Identify which cell holds the provided text, then report its (x, y) central coordinate. 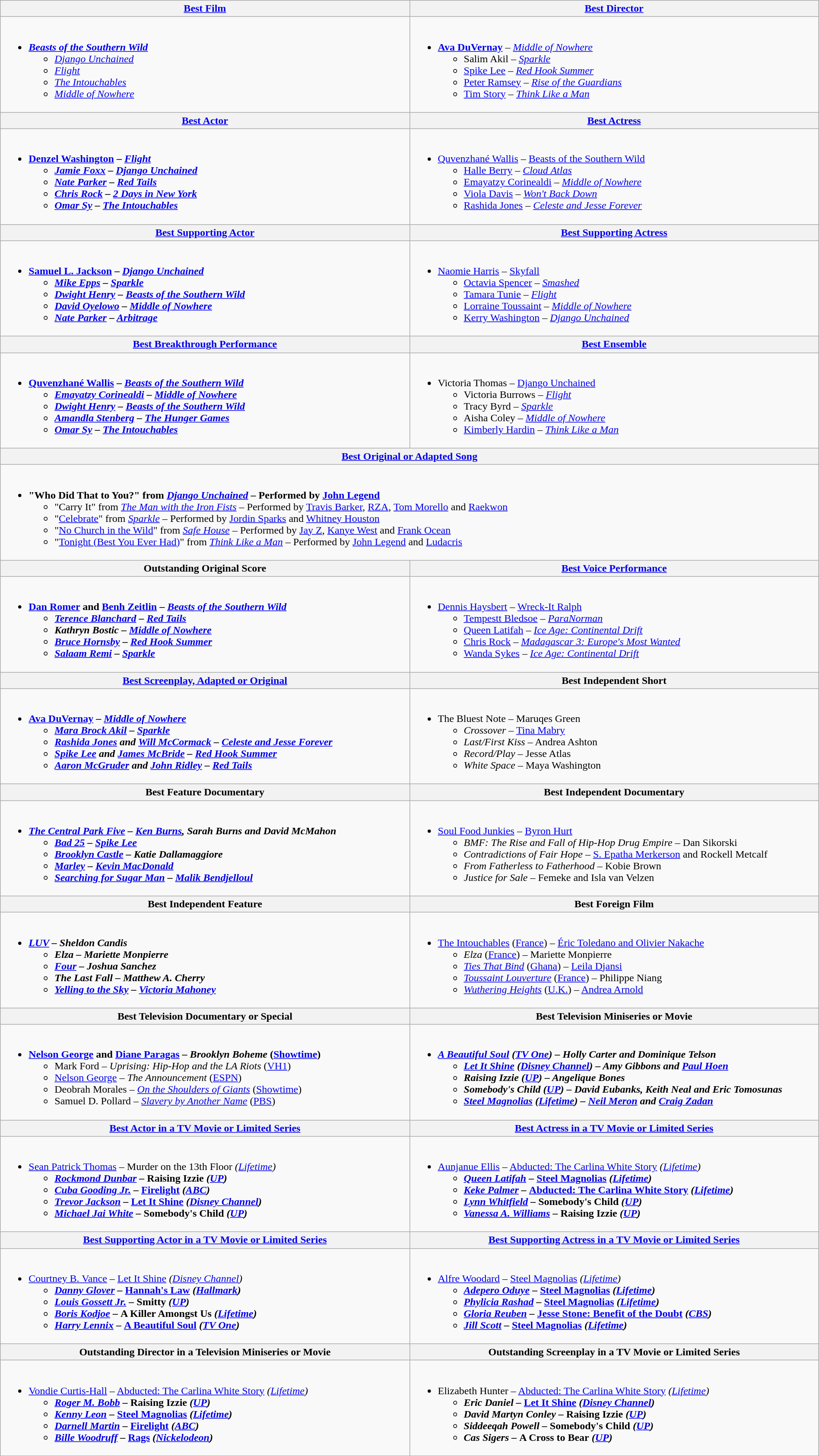
Best Supporting Actor in a TV Movie or Limited Series (205, 1240)
Best Feature Documentary (205, 792)
Best Voice Performance (614, 568)
Best Actress (614, 121)
Outstanding Original Score (205, 568)
Best Film (205, 9)
Best Actor (205, 121)
Best Ensemble (614, 344)
Best Director (614, 9)
Best Television Documentary or Special (205, 1016)
Best Original or Adapted Song (409, 456)
Best Independent Documentary (614, 792)
Beasts of the Southern WildDjango UnchainedFlightThe IntouchablesMiddle of Nowhere (205, 65)
Outstanding Screenplay in a TV Movie or Limited Series (614, 1352)
Best Breakthrough Performance (205, 344)
Ava DuVernay – Middle of NowhereSalim Akil – SparkleSpike Lee – Red Hook SummerPeter Ramsey – Rise of the GuardiansTim Story – Think Like a Man (614, 65)
Best Independent Feature (205, 904)
Best Television Miniseries or Movie (614, 1016)
Best Screenplay, Adapted or Original (205, 680)
Best Foreign Film (614, 904)
Best Supporting Actress in a TV Movie or Limited Series (614, 1240)
Best Actress in a TV Movie or Limited Series (614, 1128)
Denzel Washington – FlightJamie Foxx – Django UnchainedNate Parker – Red TailsChris Rock – 2 Days in New YorkOmar Sy – The Intouchables (205, 176)
Best Supporting Actress (614, 232)
Outstanding Director in a Television Miniseries or Movie (205, 1352)
Best Supporting Actor (205, 232)
The Bluest Note – Maruqes GreenCrossover – Tina MabryLast/First Kiss – Andrea AshtonRecord/Play – Jesse AtlasWhite Space – Maya Washington (614, 736)
Naomie Harris – SkyfallOctavia Spencer – SmashedTamara Tunie – FlightLorraine Toussaint – Middle of NowhereKerry Washington – Django Unchained (614, 289)
Best Independent Short (614, 680)
Best Actor in a TV Movie or Limited Series (205, 1128)
Victoria Thomas – Django UnchainedVictoria Burrows – FlightTracy Byrd – SparkleAisha Coley – Middle of NowhereKimberly Hardin – Think Like a Man (614, 400)
LUV – Sheldon CandisElza – Mariette MonpierreFour – Joshua SanchezThe Last Fall – Matthew A. CherryYelling to the Sky – Victoria Mahoney (205, 960)
